For the text-containing cell, return its midpoint in [x, y] coordinate format. 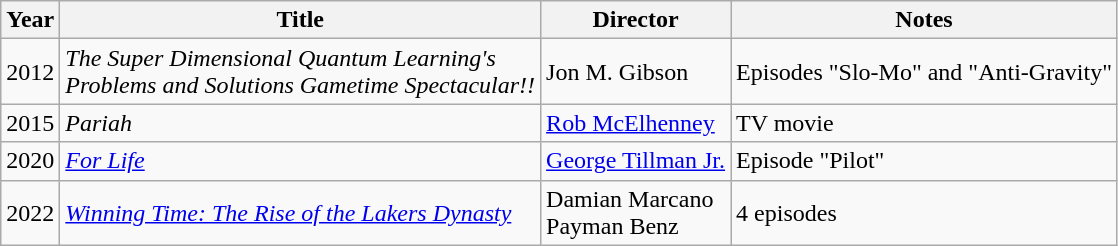
For Life [300, 161]
The Super Dimensional Quantum Learning'sProblems and Solutions Gametime Spectacular!! [300, 72]
2012 [30, 72]
Jon M. Gibson [636, 72]
Year [30, 20]
Title [300, 20]
Rob McElhenney [636, 123]
4 episodes [924, 212]
2015 [30, 123]
Episodes "Slo-Mo" and "Anti-Gravity" [924, 72]
George Tillman Jr. [636, 161]
Episode "Pilot" [924, 161]
Pariah [300, 123]
TV movie [924, 123]
2022 [30, 212]
Notes [924, 20]
2020 [30, 161]
Winning Time: The Rise of the Lakers Dynasty [300, 212]
Damian MarcanoPayman Benz [636, 212]
Director [636, 20]
